Search for the cell housing the specified text and yield its (x, y) center coordinate. 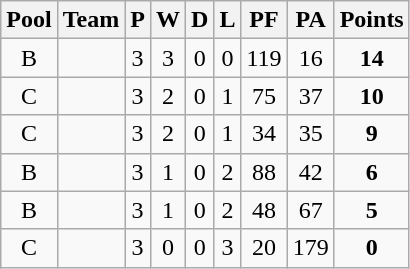
37 (310, 96)
L (228, 20)
48 (264, 210)
D (199, 20)
10 (372, 96)
35 (310, 134)
67 (310, 210)
6 (372, 172)
75 (264, 96)
179 (310, 248)
9 (372, 134)
119 (264, 58)
16 (310, 58)
34 (264, 134)
14 (372, 58)
W (168, 20)
PA (310, 20)
88 (264, 172)
20 (264, 248)
PF (264, 20)
42 (310, 172)
Pool (29, 20)
Team (91, 20)
P (138, 20)
5 (372, 210)
Points (372, 20)
